Capture the cell that displays the provided text and extract its (x, y) central coordinate. 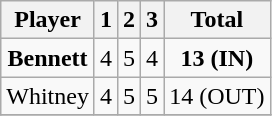
3 (152, 20)
13 (IN) (217, 58)
14 (OUT) (217, 96)
Whitney (48, 96)
Total (217, 20)
1 (106, 20)
Bennett (48, 58)
2 (130, 20)
Player (48, 20)
